Output the [x, y] coordinate of the center of the cell containing the given text.  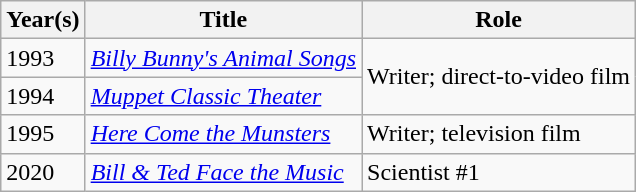
Writer; television film [499, 134]
Role [499, 20]
Year(s) [43, 20]
Bill & Ted Face the Music [223, 172]
1995 [43, 134]
Billy Bunny's Animal Songs [223, 58]
Here Come the Munsters [223, 134]
Title [223, 20]
2020 [43, 172]
Muppet Classic Theater [223, 96]
Scientist #1 [499, 172]
Writer; direct-to-video film [499, 77]
1994 [43, 96]
1993 [43, 58]
